Return the (x, y) coordinate for the center point of the cell that contains the specified text.  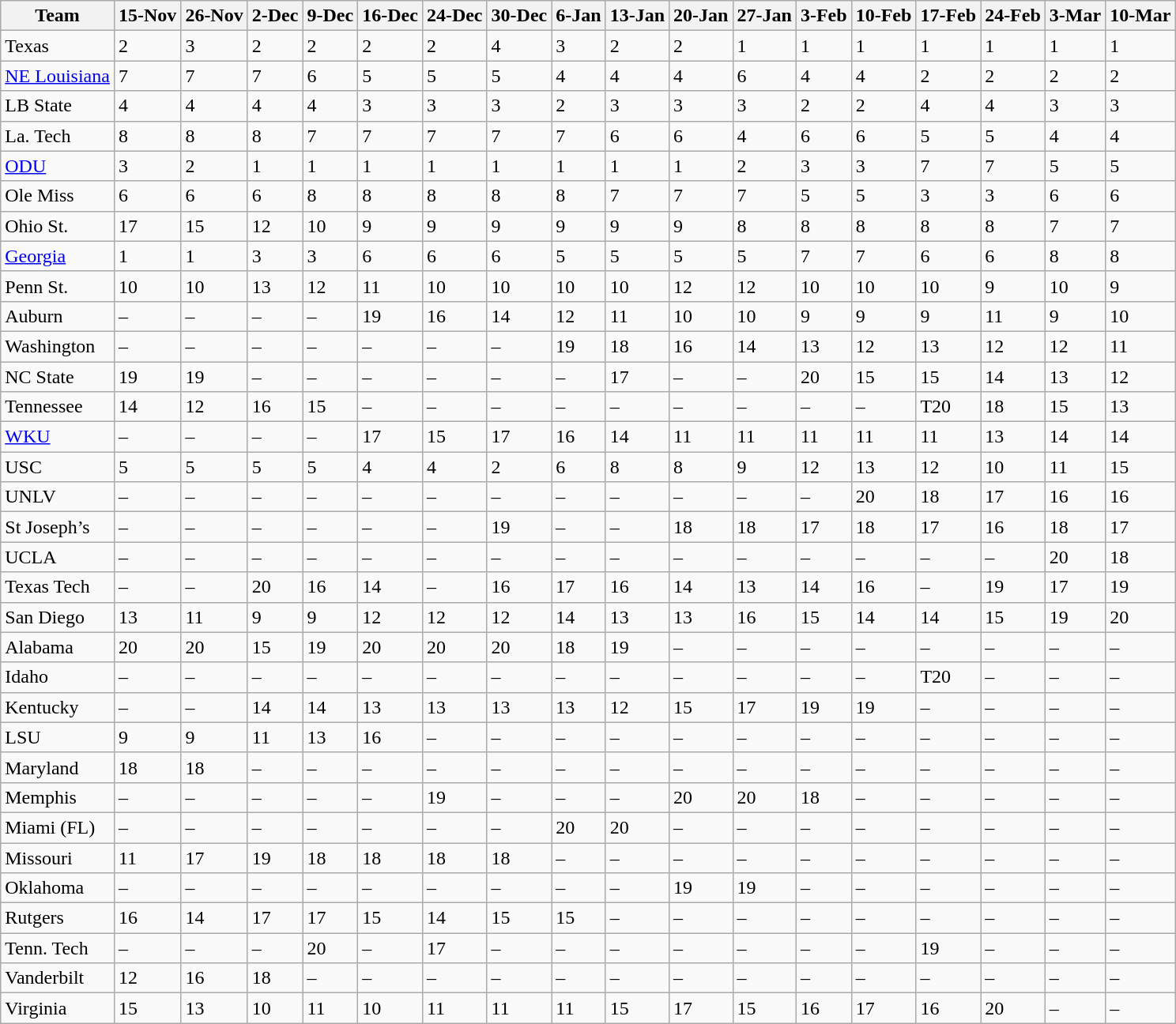
Alabama (58, 647)
9-Dec (330, 16)
Tennessee (58, 407)
USC (58, 467)
Maryland (58, 767)
13-Jan (637, 16)
Texas Tech (58, 587)
LSU (58, 737)
La. Tech (58, 136)
20-Jan (701, 16)
30-Dec (519, 16)
Virginia (58, 1008)
15-Nov (147, 16)
27-Jan (764, 16)
26-Nov (214, 16)
6-Jan (579, 16)
NC State (58, 377)
24-Feb (1013, 16)
17-Feb (948, 16)
UCLA (58, 557)
Ole Miss (58, 196)
NE Louisiana (58, 76)
UNLV (58, 497)
LB State (58, 106)
Ohio St. (58, 226)
Vanderbilt (58, 978)
Memphis (58, 797)
16-Dec (390, 16)
San Diego (58, 617)
3-Feb (824, 16)
Missouri (58, 857)
Kentucky (58, 707)
Washington (58, 346)
24-Dec (454, 16)
Idaho (58, 677)
Texas (58, 46)
3-Mar (1075, 16)
Tenn. Tech (58, 948)
Team (58, 16)
Rutgers (58, 918)
10-Mar (1140, 16)
Penn St. (58, 286)
Miami (FL) (58, 827)
Georgia (58, 256)
WKU (58, 437)
ODU (58, 166)
10-Feb (884, 16)
2-Dec (275, 16)
St Joseph’s (58, 527)
Auburn (58, 316)
Oklahoma (58, 888)
